Pinpoint the cell where the given text exists, returning its [x, y] midpoint coordinate. 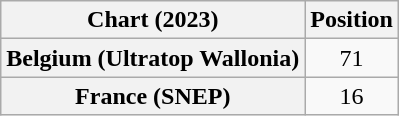
71 [352, 58]
Chart (2023) [153, 20]
16 [352, 96]
Position [352, 20]
Belgium (Ultratop Wallonia) [153, 58]
France (SNEP) [153, 96]
